Extract the (X, Y) coordinate from the center of the cell holding the provided text.  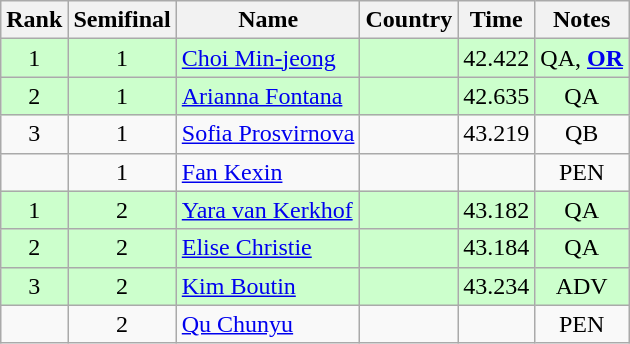
ADV (582, 286)
Elise Christie (268, 248)
Rank (34, 20)
43.182 (496, 210)
Yara van Kerkhof (268, 210)
Kim Boutin (268, 286)
QB (582, 134)
42.422 (496, 58)
43.234 (496, 286)
Notes (582, 20)
Country (409, 20)
Qu Chunyu (268, 324)
Semifinal (122, 20)
42.635 (496, 96)
Fan Kexin (268, 172)
43.219 (496, 134)
Name (268, 20)
Arianna Fontana (268, 96)
Time (496, 20)
Choi Min-jeong (268, 58)
QA, OR (582, 58)
Sofia Prosvirnova (268, 134)
43.184 (496, 248)
